Determine the [X, Y] coordinate at the center of the cell enclosing the given text.  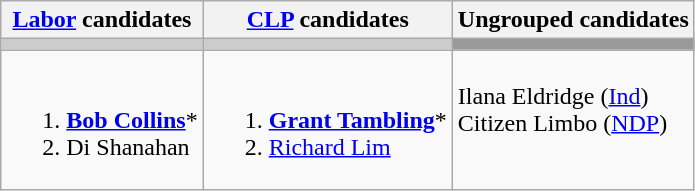
Ilana Eldridge (Ind) Citizen Limbo (NDP) [573, 120]
Ungrouped candidates [573, 20]
CLP candidates [328, 20]
Bob Collins*Di Shanahan [102, 120]
Labor candidates [102, 20]
Grant Tambling*Richard Lim [328, 120]
